Scan for the cell matching the given text and deliver its (X, Y) coordinate at center. 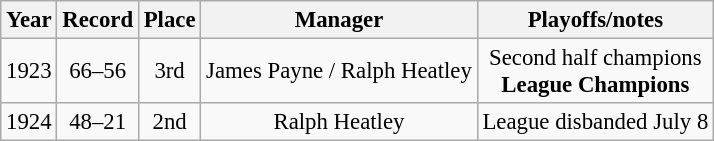
1923 (29, 72)
Record (98, 20)
Place (169, 20)
3rd (169, 72)
Ralph Heatley (339, 122)
James Payne / Ralph Heatley (339, 72)
2nd (169, 122)
48–21 (98, 122)
Year (29, 20)
66–56 (98, 72)
Manager (339, 20)
Second half champions League Champions (595, 72)
1924 (29, 122)
Playoffs/notes (595, 20)
League disbanded July 8 (595, 122)
